Search for the cell housing the specified text and yield its (X, Y) center coordinate. 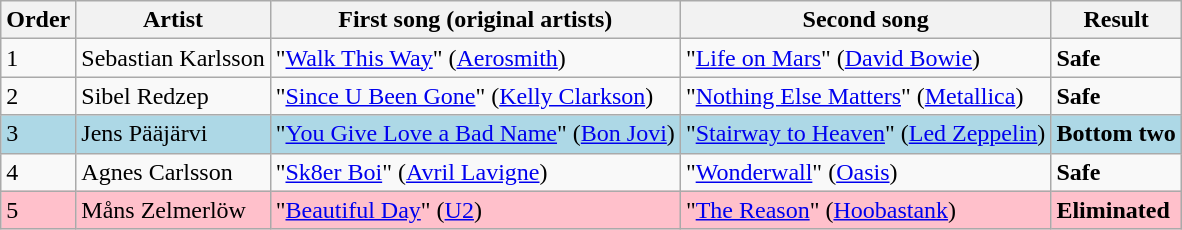
Order (38, 20)
"Life on Mars" (David Bowie) (866, 58)
Artist (173, 20)
Second song (866, 20)
"Wonderwall" (Oasis) (866, 172)
"Stairway to Heaven" (Led Zeppelin) (866, 134)
3 (38, 134)
1 (38, 58)
Bottom two (1116, 134)
4 (38, 172)
Agnes Carlsson (173, 172)
"Since U Been Gone" (Kelly Clarkson) (475, 96)
2 (38, 96)
"Sk8er Boi" (Avril Lavigne) (475, 172)
Eliminated (1116, 210)
Måns Zelmerlöw (173, 210)
Sebastian Karlsson (173, 58)
Result (1116, 20)
Jens Pääjärvi (173, 134)
"You Give Love a Bad Name" (Bon Jovi) (475, 134)
"Beautiful Day" (U2) (475, 210)
"Nothing Else Matters" (Metallica) (866, 96)
Sibel Redzep (173, 96)
5 (38, 210)
"The Reason" (Hoobastank) (866, 210)
"Walk This Way" (Aerosmith) (475, 58)
First song (original artists) (475, 20)
